Provide the (X, Y) coordinate of the cell's center where the given text is located.  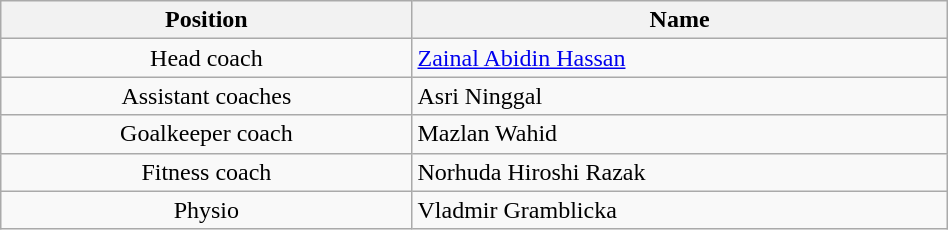
Zainal Abidin Hassan (680, 58)
Goalkeeper coach (206, 134)
Vladmir Gramblicka (680, 210)
Head coach (206, 58)
Mazlan Wahid (680, 134)
Assistant coaches (206, 96)
Asri Ninggal (680, 96)
Position (206, 20)
Physio (206, 210)
Name (680, 20)
Norhuda Hiroshi Razak (680, 172)
Fitness coach (206, 172)
